Detect which cell encompasses the target text, then output its [x, y] center coordinate. 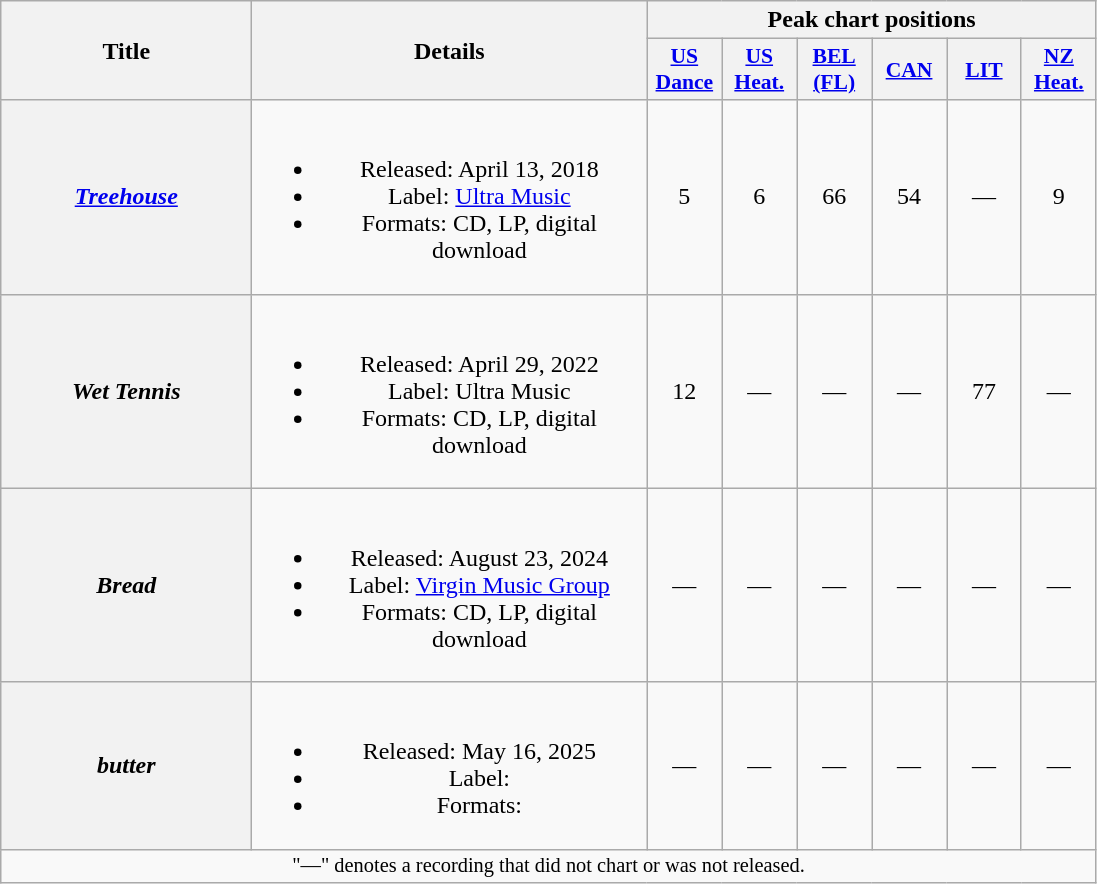
"—" denotes a recording that did not chart or was not released. [549, 866]
6 [760, 197]
BEL(FL) [834, 70]
Wet Tennis [126, 391]
USDance [684, 70]
NZHeat. [1058, 70]
Bread [126, 585]
Peak chart positions [872, 20]
66 [834, 197]
9 [1058, 197]
Released: May 16, 2025Label:Formats: [450, 766]
77 [984, 391]
Released: April 29, 2022Label: Ultra MusicFormats: CD, LP, digital download [450, 391]
54 [910, 197]
12 [684, 391]
CAN [910, 70]
Released: April 13, 2018Label: Ultra MusicFormats: CD, LP, digital download [450, 197]
Title [126, 50]
Treehouse [126, 197]
5 [684, 197]
USHeat. [760, 70]
LIT [984, 70]
butter [126, 766]
Details [450, 50]
Released: August 23, 2024Label: Virgin Music GroupFormats: CD, LP, digital download [450, 585]
